Extract the [X, Y] coordinate from the center of the cell holding the provided text.  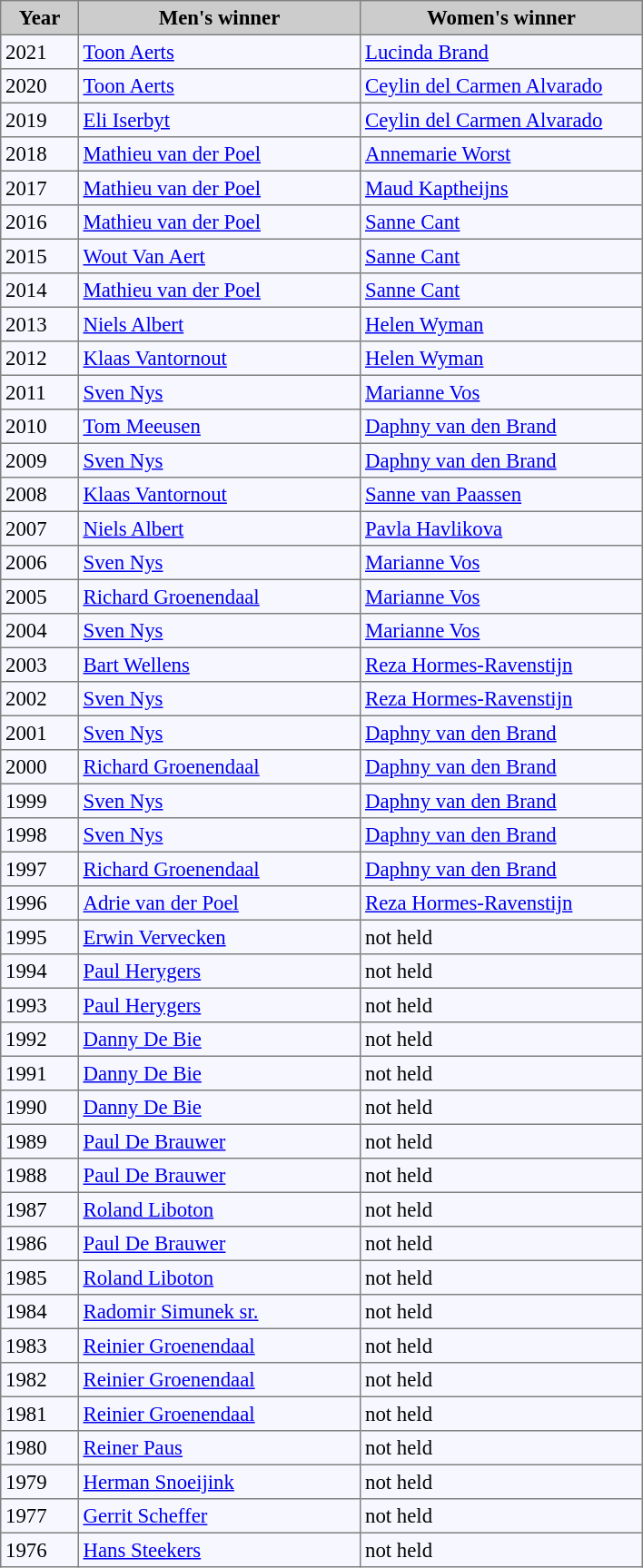
Wout Van Aert [219, 256]
2017 [40, 188]
2010 [40, 427]
Men's winner [219, 18]
Herman Snoeijink [219, 1482]
Year [40, 18]
2005 [40, 597]
1983 [40, 1346]
Gerrit Scheffer [219, 1516]
Radomir Simunek sr. [219, 1312]
2015 [40, 256]
1988 [40, 1176]
2006 [40, 563]
1982 [40, 1380]
2002 [40, 699]
2001 [40, 733]
2020 [40, 86]
2004 [40, 631]
Lucinda Brand [501, 52]
1995 [40, 937]
1992 [40, 1040]
1994 [40, 971]
Bart Wellens [219, 665]
2018 [40, 154]
Hans Steekers [219, 1550]
Sanne van Paassen [501, 495]
Annemarie Worst [501, 154]
1991 [40, 1073]
2021 [40, 52]
1980 [40, 1448]
1979 [40, 1482]
Pavla Havlikova [501, 528]
2019 [40, 120]
1986 [40, 1244]
1998 [40, 835]
Erwin Vervecken [219, 937]
2003 [40, 665]
Women's winner [501, 18]
1990 [40, 1108]
Adrie van der Poel [219, 903]
1996 [40, 903]
Reiner Paus [219, 1448]
2012 [40, 359]
2016 [40, 222]
Maud Kaptheijns [501, 188]
1989 [40, 1141]
2013 [40, 324]
2011 [40, 392]
2007 [40, 528]
1999 [40, 801]
2000 [40, 767]
1997 [40, 869]
2009 [40, 460]
Tom Meeusen [219, 427]
1981 [40, 1414]
1987 [40, 1209]
1985 [40, 1277]
1976 [40, 1550]
1977 [40, 1516]
1993 [40, 1005]
Eli Iserbyt [219, 120]
1984 [40, 1312]
2014 [40, 291]
2008 [40, 495]
